Extract the (x, y) coordinate from the center of the cell holding the provided text.  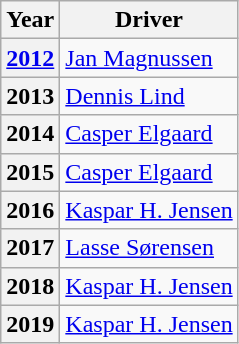
Lasse Sørensen (149, 248)
2014 (30, 134)
2015 (30, 172)
Driver (149, 20)
2019 (30, 324)
Dennis Lind (149, 96)
2012 (30, 58)
2013 (30, 96)
2016 (30, 210)
Jan Magnussen (149, 58)
Year (30, 20)
2018 (30, 286)
2017 (30, 248)
